Scan for the cell matching the given text and deliver its [X, Y] coordinate at center. 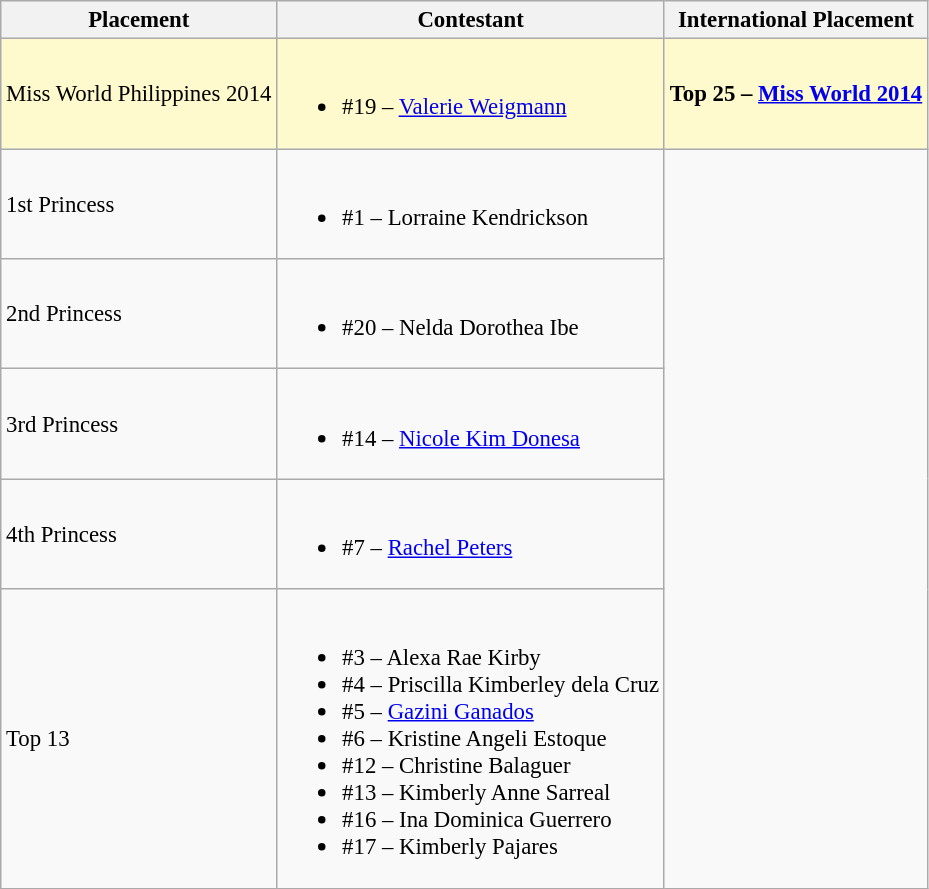
2nd Princess [139, 314]
Top 25 – Miss World 2014 [796, 94]
#14 – Nicole Kim Donesa [471, 424]
#1 – Lorraine Kendrickson [471, 204]
3rd Princess [139, 424]
International Placement [796, 20]
Top 13 [139, 738]
Placement [139, 20]
Contestant [471, 20]
#20 – Nelda Dorothea Ibe [471, 314]
1st Princess [139, 204]
Miss World Philippines 2014 [139, 94]
4th Princess [139, 534]
#19 – Valerie Weigmann [471, 94]
#7 – Rachel Peters [471, 534]
